For the text-containing cell, return its midpoint in [x, y] coordinate format. 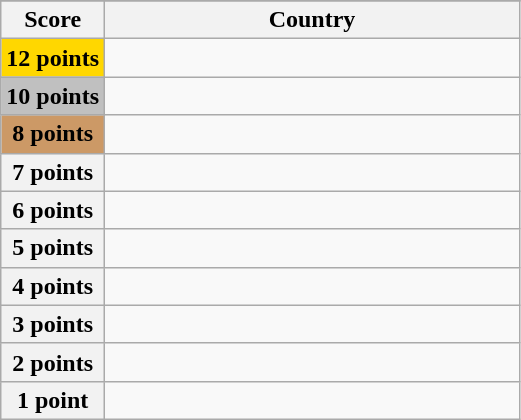
5 points [53, 248]
3 points [53, 324]
Country [312, 20]
7 points [53, 172]
4 points [53, 286]
12 points [53, 58]
1 point [53, 400]
8 points [53, 134]
10 points [53, 96]
6 points [53, 210]
2 points [53, 362]
Score [53, 20]
